Extract the (x, y) coordinate from the center of the cell holding the provided text.  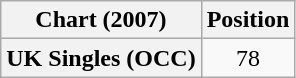
78 (248, 58)
Position (248, 20)
UK Singles (OCC) (101, 58)
Chart (2007) (101, 20)
